Locate the cell with the specified text and output its (x, y) center coordinate. 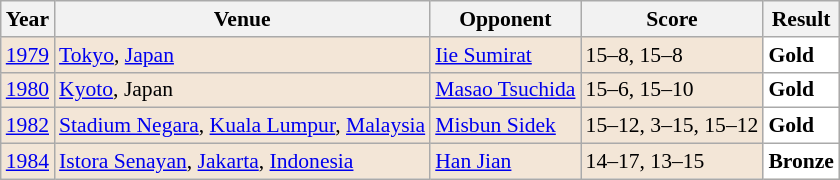
Result (801, 19)
1984 (28, 162)
15–12, 3–15, 15–12 (672, 126)
1979 (28, 55)
Bronze (801, 162)
Istora Senayan, Jakarta, Indonesia (242, 162)
Iie Sumirat (505, 55)
15–8, 15–8 (672, 55)
Score (672, 19)
Opponent (505, 19)
Misbun Sidek (505, 126)
Venue (242, 19)
Kyoto, Japan (242, 90)
14–17, 13–15 (672, 162)
1980 (28, 90)
15–6, 15–10 (672, 90)
Tokyo, Japan (242, 55)
1982 (28, 126)
Year (28, 19)
Masao Tsuchida (505, 90)
Han Jian (505, 162)
Stadium Negara, Kuala Lumpur, Malaysia (242, 126)
